Find where the given text appears and provide that cell's center as [x, y] coordinate. 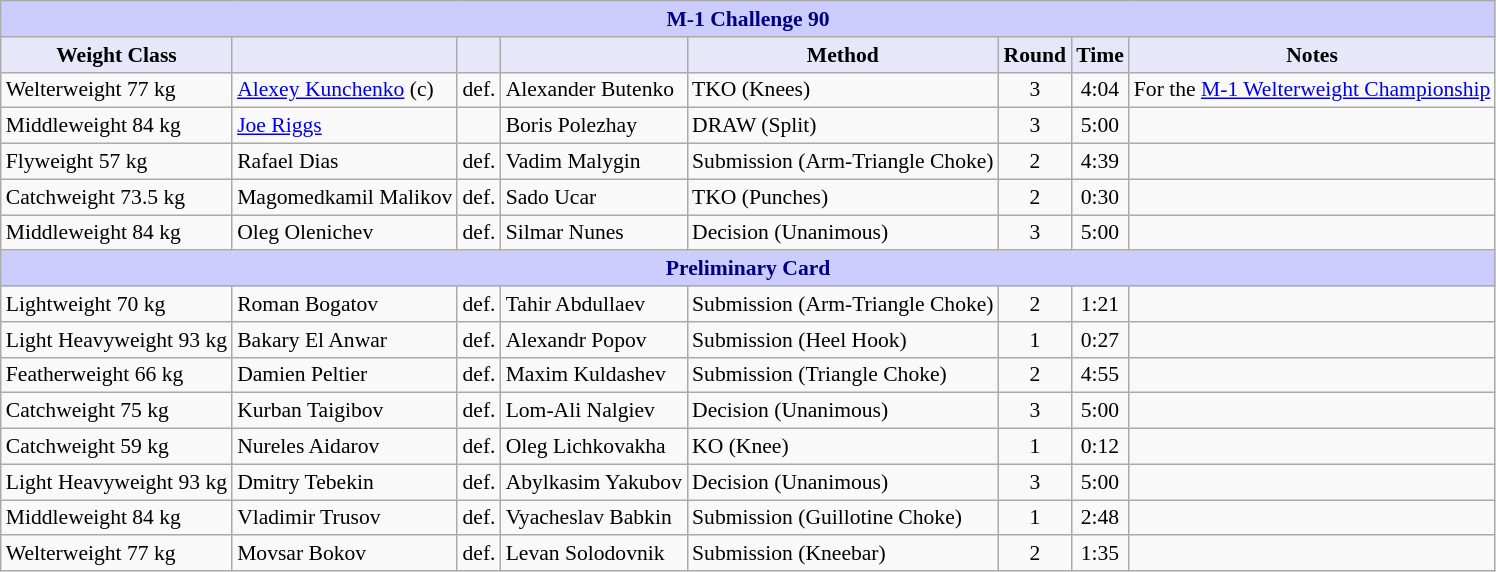
Catchweight 73.5 kg [116, 197]
2:48 [1100, 518]
Tahir Abdullaev [594, 304]
Joe Riggs [344, 126]
4:04 [1100, 90]
1:21 [1100, 304]
Weight Class [116, 55]
Notes [1312, 55]
4:39 [1100, 162]
Submission (Kneebar) [843, 554]
Flyweight 57 kg [116, 162]
Submission (Triangle Choke) [843, 375]
Oleg Lichkovakha [594, 447]
Damien Peltier [344, 375]
Dmitry Tebekin [344, 482]
Rafael Dias [344, 162]
Round [1036, 55]
0:30 [1100, 197]
Oleg Olenichev [344, 233]
Movsar Bokov [344, 554]
Alexey Kunchenko (c) [344, 90]
TKO (Punches) [843, 197]
Magomedkamil Malikov [344, 197]
Abylkasim Yakubov [594, 482]
Alexandr Popov [594, 340]
Submission (Heel Hook) [843, 340]
Catchweight 75 kg [116, 411]
0:12 [1100, 447]
Kurban Taigibov [344, 411]
Silmar Nunes [594, 233]
Sado Ucar [594, 197]
Bakary El Anwar [344, 340]
Vyacheslav Babkin [594, 518]
M-1 Challenge 90 [748, 19]
4:55 [1100, 375]
Lom-Ali Nalgiev [594, 411]
TKO (Knees) [843, 90]
Nureles Aidarov [344, 447]
Boris Polezhay [594, 126]
Featherweight 66 kg [116, 375]
Vadim Malygin [594, 162]
Vladimir Trusov [344, 518]
Submission (Guillotine Choke) [843, 518]
Levan Solodovnik [594, 554]
Method [843, 55]
0:27 [1100, 340]
Maxim Kuldashev [594, 375]
Preliminary Card [748, 269]
KO (Knee) [843, 447]
DRAW (Split) [843, 126]
Roman Bogatov [344, 304]
Time [1100, 55]
1:35 [1100, 554]
Alexander Butenko [594, 90]
Lightweight 70 kg [116, 304]
Catchweight 59 kg [116, 447]
For the M-1 Welterweight Championship [1312, 90]
